Search for the cell housing the specified text and yield its [x, y] center coordinate. 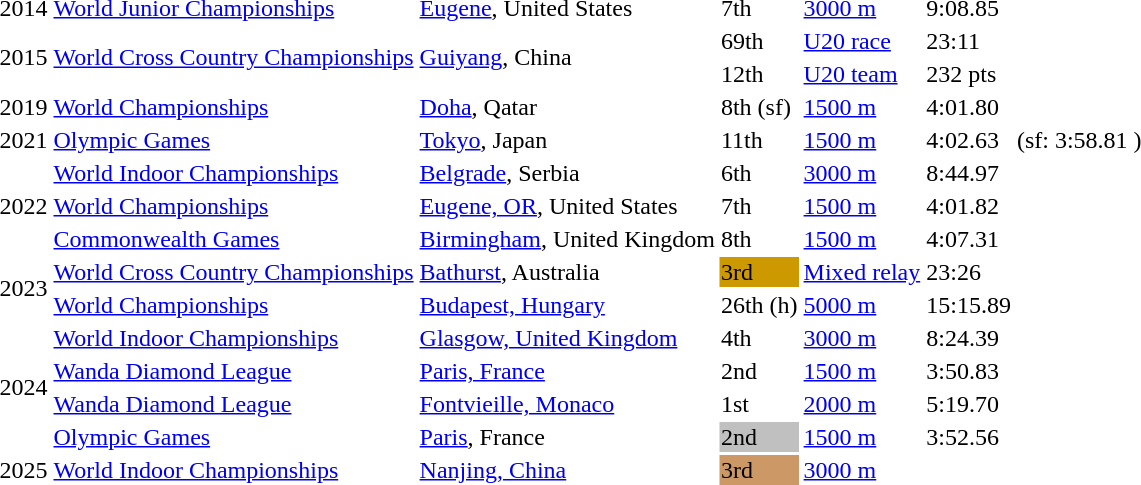
7th [759, 206]
Belgrade, Serbia [567, 173]
Budapest, Hungary [567, 305]
Bathurst, Australia [567, 272]
5:19.70 [969, 404]
4th [759, 338]
4:01.80 [969, 107]
8:44.97 [969, 173]
Tokyo, Japan [567, 140]
Mixed relay [862, 272]
Guiyang, China [567, 58]
2000 m [862, 404]
Nanjing, China [567, 470]
69th [759, 41]
Doha, Qatar [567, 107]
23:26 [969, 272]
232 pts [969, 74]
12th [759, 74]
Fontvieille, Monaco [567, 404]
3:52.56 [969, 437]
3:50.83 [969, 371]
23:11 [969, 41]
8th (sf) [759, 107]
Eugene, OR, United States [567, 206]
4:01.82 [969, 206]
6th [759, 173]
26th (h) [759, 305]
Birmingham, United Kingdom [567, 239]
8th [759, 239]
5000 m [862, 305]
4:07.31 [969, 239]
11th [759, 140]
1st [759, 404]
U20 race [862, 41]
8:24.39 [969, 338]
Commonwealth Games [234, 239]
15:15.89 [969, 305]
Glasgow, United Kingdom [567, 338]
U20 team [862, 74]
4:02.63 [969, 140]
